Identify which cell holds the provided text, then report its (X, Y) central coordinate. 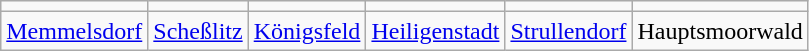
Königsfeld (307, 31)
Memmelsdorf (74, 31)
Hauptsmoorwald (720, 31)
Strullendorf (568, 31)
Heiligenstadt (436, 31)
Scheßlitz (198, 31)
